Detect which cell encompasses the target text, then output its (X, Y) center coordinate. 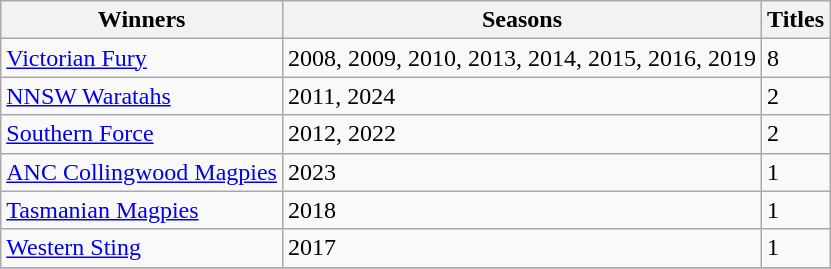
NNSW Waratahs (142, 96)
Western Sting (142, 248)
Victorian Fury (142, 58)
8 (796, 58)
Southern Force (142, 134)
2012, 2022 (522, 134)
2011, 2024 (522, 96)
2008, 2009, 2010, 2013, 2014, 2015, 2016, 2019 (522, 58)
Titles (796, 20)
2018 (522, 210)
2017 (522, 248)
Seasons (522, 20)
Winners (142, 20)
Tasmanian Magpies (142, 210)
ANC Collingwood Magpies (142, 172)
2023 (522, 172)
